Locate the cell with the specified text and output its [x, y] center coordinate. 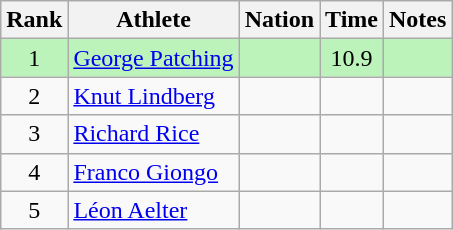
Time [352, 20]
George Patching [154, 58]
Notes [417, 20]
10.9 [352, 58]
Franco Giongo [154, 172]
2 [34, 96]
3 [34, 134]
4 [34, 172]
Athlete [154, 20]
Richard Rice [154, 134]
5 [34, 210]
Léon Aelter [154, 210]
Rank [34, 20]
Knut Lindberg [154, 96]
Nation [279, 20]
1 [34, 58]
